Locate the cell with the specified text and output its (X, Y) center coordinate. 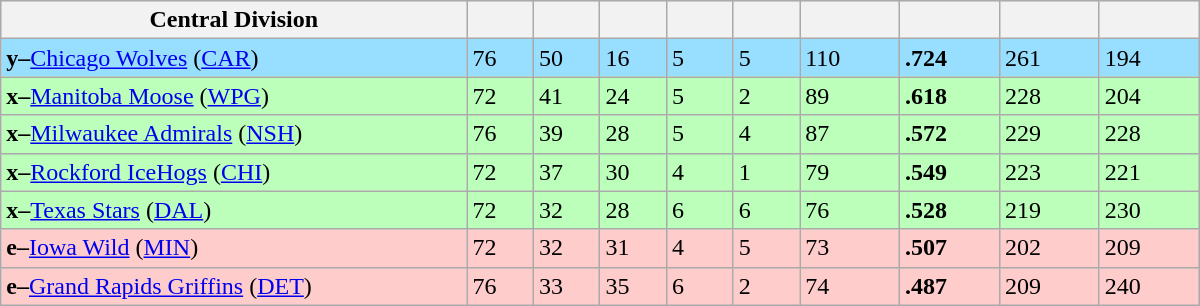
33 (566, 286)
240 (1149, 286)
y–Chicago Wolves (CAR) (234, 58)
.572 (950, 134)
31 (634, 248)
x–Manitoba Moose (WPG) (234, 96)
204 (1149, 96)
30 (634, 172)
202 (1049, 248)
221 (1149, 172)
74 (850, 286)
194 (1149, 58)
50 (566, 58)
x–Rockford IceHogs (CHI) (234, 172)
110 (850, 58)
35 (634, 286)
e–Iowa Wild (MIN) (234, 248)
1 (766, 172)
230 (1149, 210)
.724 (950, 58)
261 (1049, 58)
.549 (950, 172)
223 (1049, 172)
89 (850, 96)
.528 (950, 210)
41 (566, 96)
x–Texas Stars (DAL) (234, 210)
e–Grand Rapids Griffins (DET) (234, 286)
16 (634, 58)
.618 (950, 96)
73 (850, 248)
219 (1049, 210)
79 (850, 172)
.487 (950, 286)
229 (1049, 134)
37 (566, 172)
.507 (950, 248)
39 (566, 134)
24 (634, 96)
x–Milwaukee Admirals (NSH) (234, 134)
Central Division (234, 20)
87 (850, 134)
